Return [X, Y] of the center of cell containing provided text 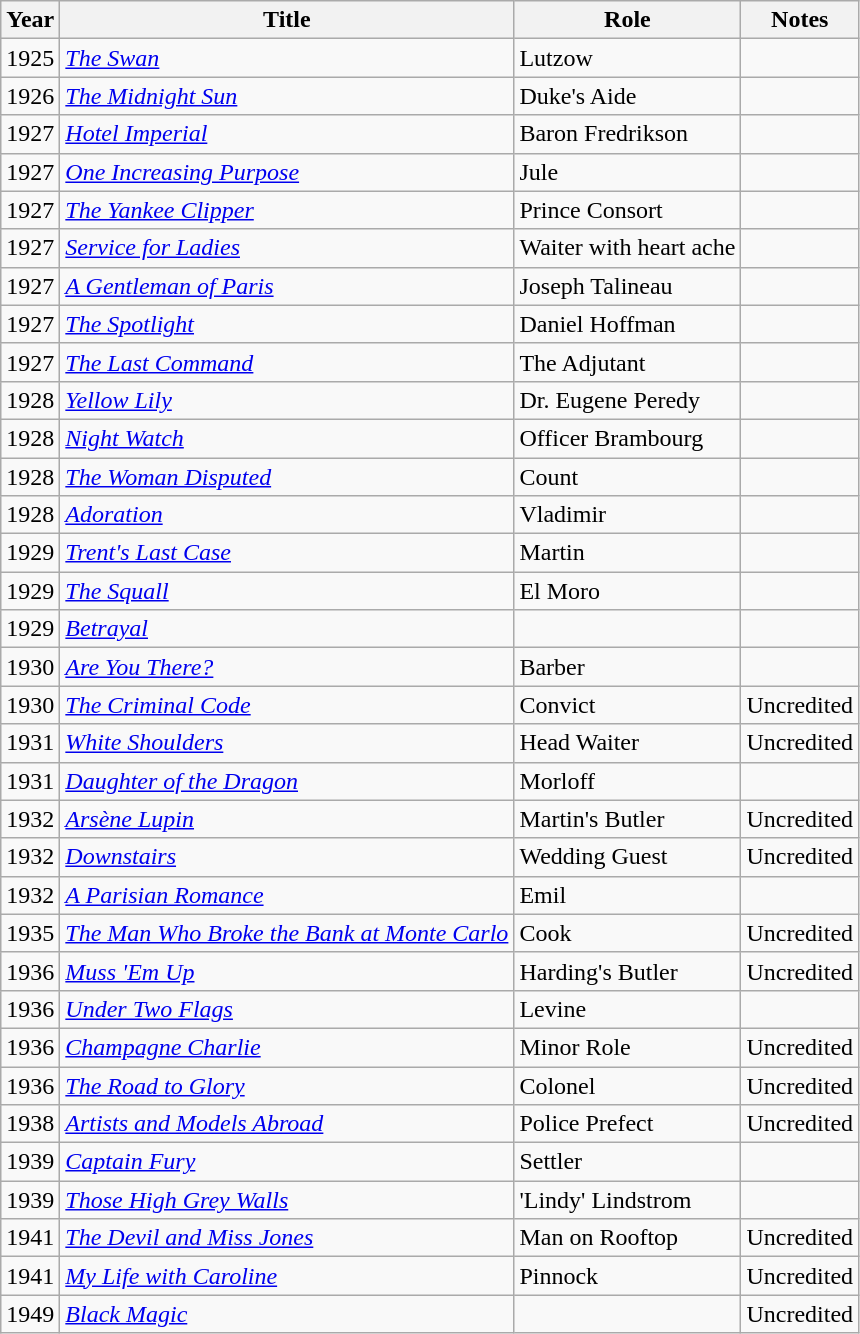
The Swan [287, 58]
Martin [628, 553]
Daughter of the Dragon [287, 781]
Man on Rooftop [628, 1238]
Cook [628, 933]
Emil [628, 895]
1938 [30, 1124]
Downstairs [287, 857]
Officer Brambourg [628, 438]
The Squall [287, 591]
Are You There? [287, 667]
Morloff [628, 781]
Convict [628, 705]
'Lindy' Lindstrom [628, 1200]
Betrayal [287, 629]
Night Watch [287, 438]
Those High Grey Walls [287, 1200]
My Life with Caroline [287, 1276]
Trent's Last Case [287, 553]
The Woman Disputed [287, 477]
Settler [628, 1162]
Under Two Flags [287, 1009]
Title [287, 20]
1926 [30, 96]
Pinnock [628, 1276]
One Increasing Purpose [287, 172]
Head Waiter [628, 743]
A Parisian Romance [287, 895]
Year [30, 20]
The Criminal Code [287, 705]
Adoration [287, 515]
1949 [30, 1314]
White Shoulders [287, 743]
The Spotlight [287, 324]
Black Magic [287, 1314]
Minor Role [628, 1047]
Prince Consort [628, 210]
Levine [628, 1009]
1925 [30, 58]
Hotel Imperial [287, 134]
Artists and Models Abroad [287, 1124]
Champagne Charlie [287, 1047]
The Midnight Sun [287, 96]
Duke's Aide [628, 96]
Yellow Lily [287, 400]
The Road to Glory [287, 1085]
El Moro [628, 591]
Arsène Lupin [287, 819]
Jule [628, 172]
Joseph Talineau [628, 286]
The Last Command [287, 362]
Wedding Guest [628, 857]
Notes [800, 20]
Dr. Eugene Peredy [628, 400]
Captain Fury [287, 1162]
Police Prefect [628, 1124]
Lutzow [628, 58]
The Yankee Clipper [287, 210]
Daniel Hoffman [628, 324]
Barber [628, 667]
Martin's Butler [628, 819]
Muss 'Em Up [287, 971]
The Devil and Miss Jones [287, 1238]
The Man Who Broke the Bank at Monte Carlo [287, 933]
The Adjutant [628, 362]
Colonel [628, 1085]
Vladimir [628, 515]
Count [628, 477]
Service for Ladies [287, 248]
Baron Fredrikson [628, 134]
Harding's Butler [628, 971]
1935 [30, 933]
Role [628, 20]
Waiter with heart ache [628, 248]
A Gentleman of Paris [287, 286]
